Return the (X, Y) coordinate for the center point of the cell that contains the specified text.  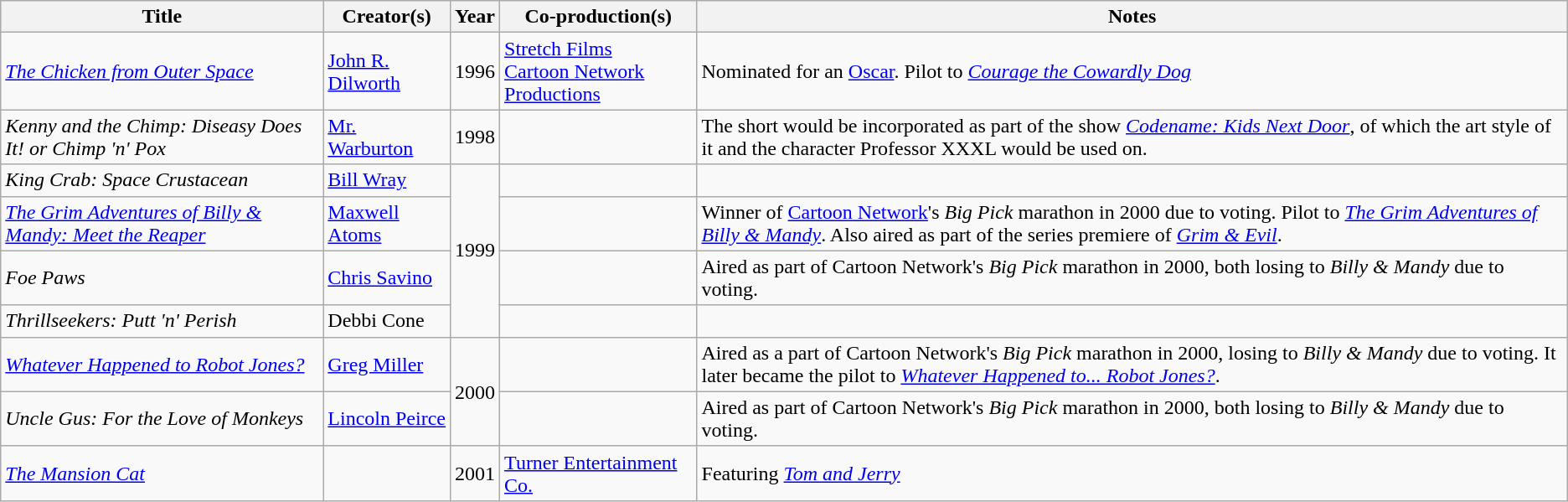
2001 (474, 473)
Maxwell Atoms (387, 223)
Uncle Gus: For the Love of Monkeys (162, 419)
Co-production(s) (598, 17)
Nominated for an Oscar. Pilot to Courage the Cowardly Dog (1132, 71)
1998 (474, 137)
Foe Paws (162, 278)
Thrillseekers: Putt 'n' Perish (162, 321)
The Grim Adventures of Billy & Mandy: Meet the Reaper (162, 223)
Chris Savino (387, 278)
Bill Wray (387, 180)
Creator(s) (387, 17)
The Chicken from Outer Space (162, 71)
The Mansion Cat (162, 473)
1996 (474, 71)
Whatever Happened to Robot Jones? (162, 364)
Turner Entertainment Co. (598, 473)
Greg Miller (387, 364)
1999 (474, 251)
King Crab: Space Crustacean (162, 180)
Lincoln Peirce (387, 419)
Notes (1132, 17)
Stretch FilmsCartoon Network Productions (598, 71)
John R. Dilworth (387, 71)
2000 (474, 391)
Title (162, 17)
Year (474, 17)
Kenny and the Chimp: Diseasy Does It! or Chimp 'n' Pox (162, 137)
Debbi Cone (387, 321)
Featuring Tom and Jerry (1132, 473)
Mr. Warburton (387, 137)
